Return [X, Y] of the center of cell containing provided text 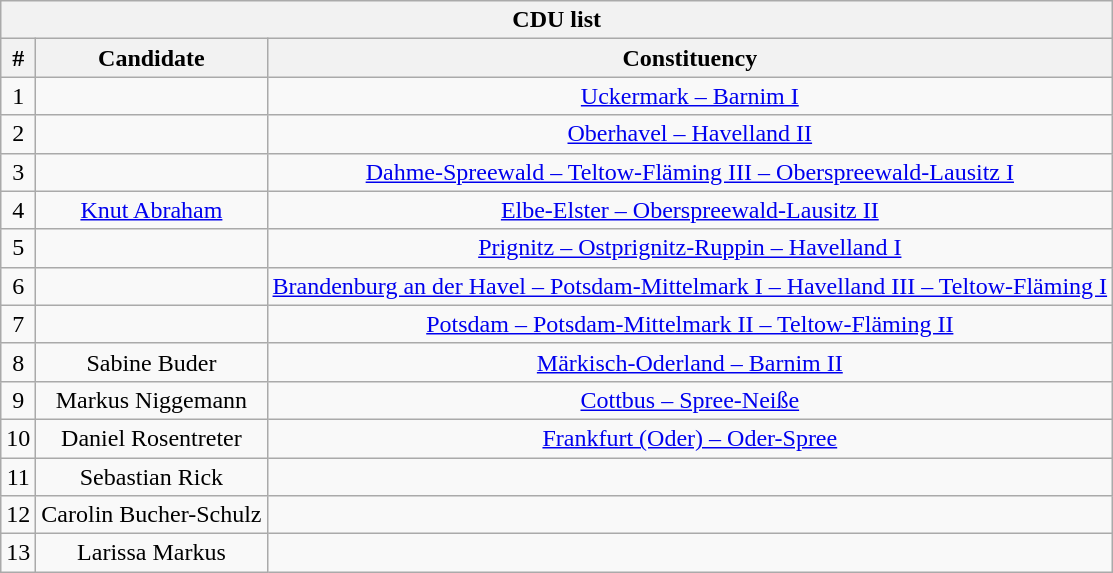
Frankfurt (Oder) – Oder-Spree [690, 438]
Oberhavel – Havelland II [690, 134]
6 [18, 286]
1 [18, 96]
Sabine Buder [152, 362]
Knut Abraham [152, 210]
Märkisch-Oderland – Barnim II [690, 362]
Prignitz – Ostprignitz-Ruppin – Havelland I [690, 248]
Constituency [690, 58]
9 [18, 400]
Brandenburg an der Havel – Potsdam-Mittelmark I – Havelland III – Teltow-Fläming I [690, 286]
8 [18, 362]
Daniel Rosentreter [152, 438]
13 [18, 553]
Carolin Bucher-Schulz [152, 515]
Cottbus – Spree-Neiße [690, 400]
5 [18, 248]
# [18, 58]
Larissa Markus [152, 553]
Markus Niggemann [152, 400]
Potsdam – Potsdam-Mittelmark II – Teltow-Fläming II [690, 324]
2 [18, 134]
Elbe-Elster – Oberspreewald-Lausitz II [690, 210]
CDU list [557, 20]
Sebastian Rick [152, 477]
Dahme-Spreewald – Teltow-Fläming III – Oberspreewald-Lausitz I [690, 172]
12 [18, 515]
4 [18, 210]
7 [18, 324]
Candidate [152, 58]
3 [18, 172]
11 [18, 477]
Uckermark – Barnim I [690, 96]
10 [18, 438]
